Extract the (X, Y) coordinate from the center of the cell holding the provided text.  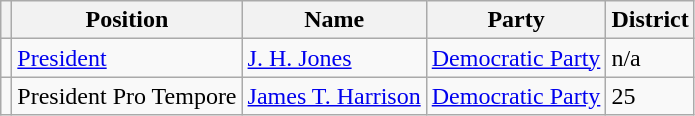
n/a (650, 58)
Position (127, 20)
J. H. Jones (334, 58)
Party (516, 20)
James T. Harrison (334, 96)
25 (650, 96)
President (127, 58)
President Pro Tempore (127, 96)
Name (334, 20)
District (650, 20)
